Find where the given text appears and provide that cell's center as [x, y] coordinate. 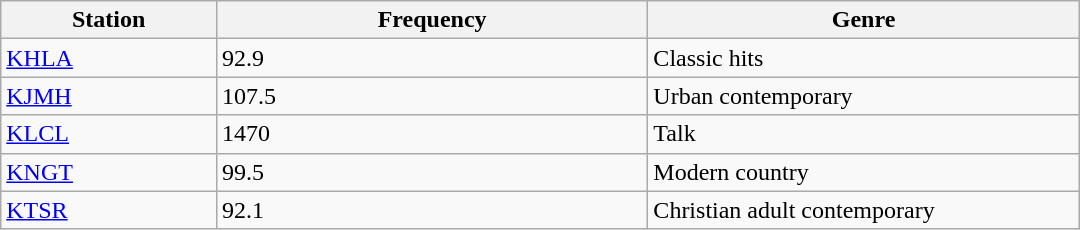
KTSR [109, 210]
92.9 [432, 58]
92.1 [432, 210]
107.5 [432, 96]
Station [109, 20]
Talk [864, 134]
Modern country [864, 172]
KLCL [109, 134]
KJMH [109, 96]
KNGT [109, 172]
Genre [864, 20]
1470 [432, 134]
Urban contemporary [864, 96]
Christian adult contemporary [864, 210]
Classic hits [864, 58]
KHLA [109, 58]
99.5 [432, 172]
Frequency [432, 20]
